Extract the [X, Y] coordinate from the center of the cell holding the provided text.  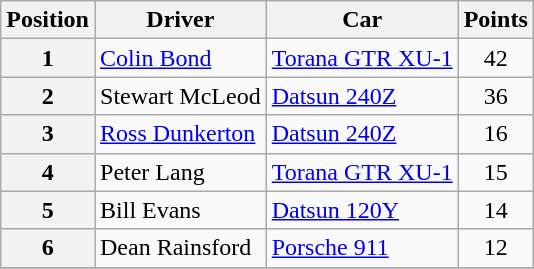
36 [496, 96]
6 [48, 248]
Datsun 120Y [362, 210]
Points [496, 20]
Peter Lang [180, 172]
14 [496, 210]
Car [362, 20]
Bill Evans [180, 210]
Position [48, 20]
4 [48, 172]
12 [496, 248]
Colin Bond [180, 58]
42 [496, 58]
Dean Rainsford [180, 248]
Porsche 911 [362, 248]
16 [496, 134]
Driver [180, 20]
2 [48, 96]
Stewart McLeod [180, 96]
15 [496, 172]
Ross Dunkerton [180, 134]
3 [48, 134]
5 [48, 210]
1 [48, 58]
